Determine the [X, Y] coordinate at the center of the cell enclosing the given text.  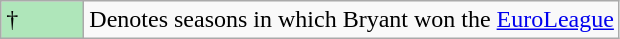
Denotes seasons in which Bryant won the EuroLeague [352, 20]
† [42, 20]
